Output the [x, y] coordinate of the center of the cell containing the given text.  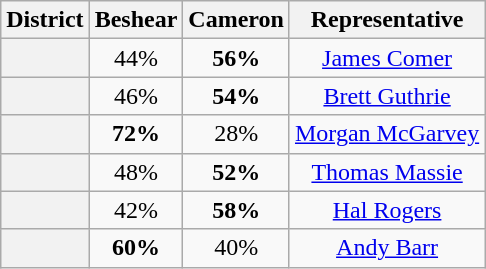
Thomas Massie [386, 172]
Beshear [136, 20]
48% [136, 172]
72% [136, 134]
Morgan McGarvey [386, 134]
42% [136, 210]
58% [236, 210]
Hal Rogers [386, 210]
60% [136, 248]
54% [236, 96]
Brett Guthrie [386, 96]
40% [236, 248]
James Comer [386, 58]
28% [236, 134]
52% [236, 172]
District [45, 20]
Representative [386, 20]
56% [236, 58]
Cameron [236, 20]
Andy Barr [386, 248]
44% [136, 58]
46% [136, 96]
